Scan for the cell matching the given text and deliver its [X, Y] coordinate at center. 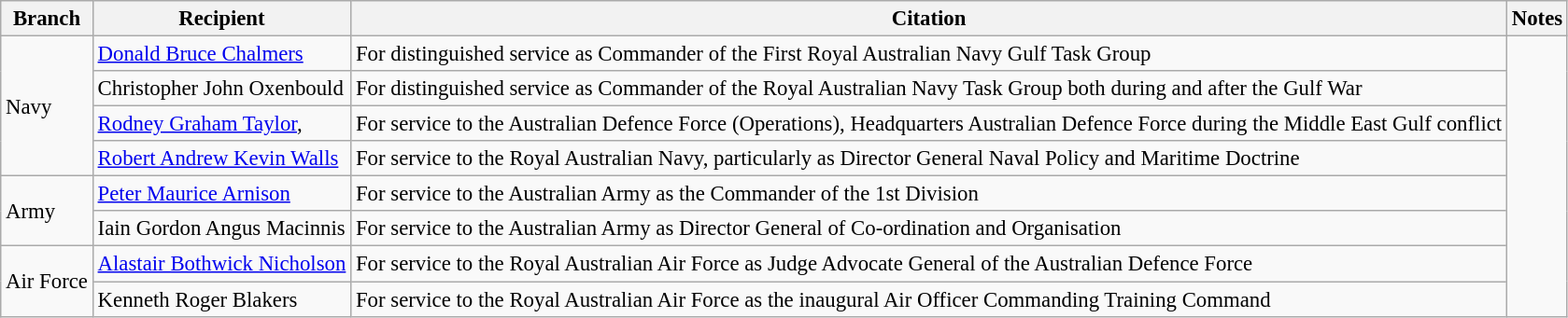
Rodney Graham Taylor, [221, 124]
For service to the Australian Army as Director General of Co-ordination and Organisation [929, 228]
Notes [1537, 19]
Navy [47, 106]
For service to the Royal Australian Navy, particularly as Director General Naval Policy and Maritime Doctrine [929, 159]
Air Force [47, 282]
For service to the Australian Defence Force (Operations), Headquarters Australian Defence Force during the Middle East Gulf conflict [929, 124]
For distinguished service as Commander of the First Royal Australian Navy Gulf Task Group [929, 54]
Army [47, 211]
Kenneth Roger Blakers [221, 299]
Branch [47, 19]
For service to the Australian Army as the Commander of the 1st Division [929, 194]
Citation [929, 19]
Donald Bruce Chalmers [221, 54]
Robert Andrew Kevin Walls [221, 159]
Recipient [221, 19]
Peter Maurice Arnison [221, 194]
Iain Gordon Angus Macinnis [221, 228]
For distinguished service as Commander of the Royal Australian Navy Task Group both during and after the Gulf War [929, 89]
For service to the Royal Australian Air Force as the inaugural Air Officer Commanding Training Command [929, 299]
Alastair Bothwick Nicholson [221, 264]
Christopher John Oxenbould [221, 89]
For service to the Royal Australian Air Force as Judge Advocate General of the Australian Defence Force [929, 264]
